Locate the cell with the specified text and output its (x, y) center coordinate. 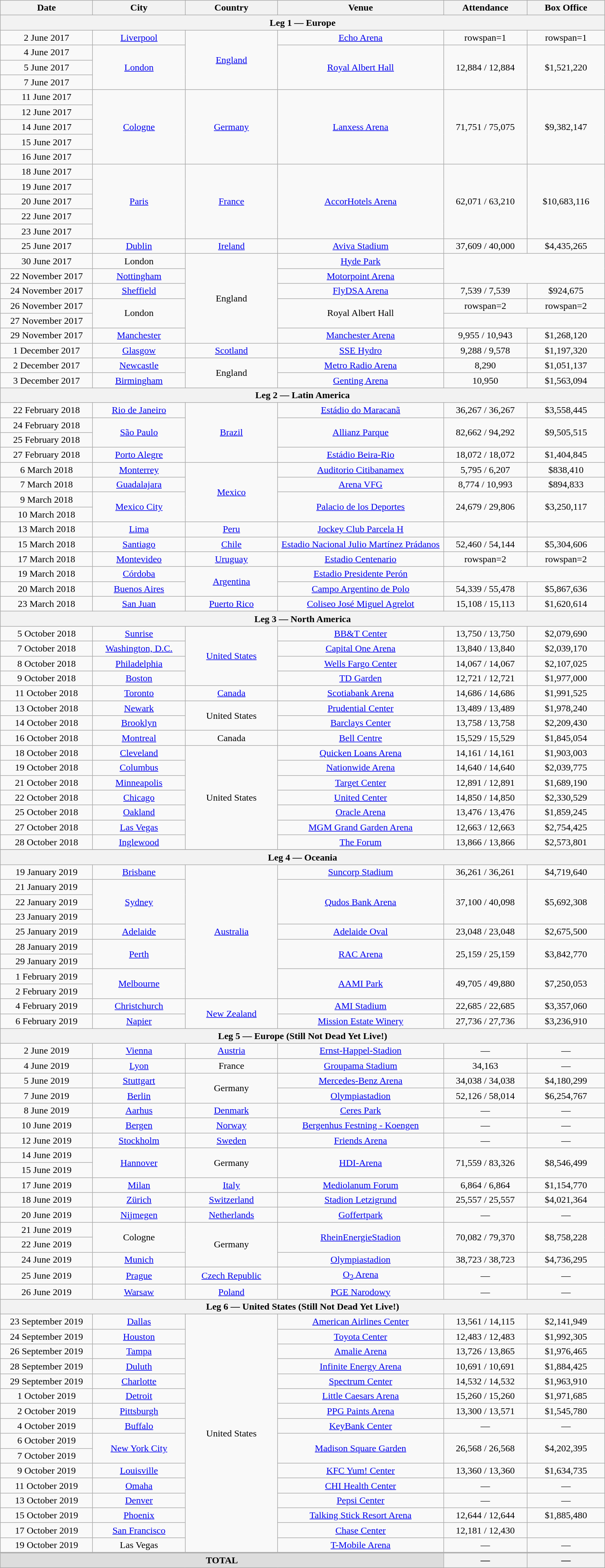
17 March 2018 (47, 559)
18 June 2019 (47, 1200)
22 November 2017 (47, 276)
Argentina (231, 581)
Oracle Arena (361, 812)
Aviva Stadium (361, 246)
Ireland (231, 246)
Pepsi Center (361, 1500)
6,864 / 6,864 (485, 1185)
$4,180,299 (566, 1081)
18 June 2017 (47, 171)
14,850 / 14,850 (485, 798)
Napier (139, 1021)
Spectrum Center (361, 1381)
Italy (231, 1185)
15,260 / 15,260 (485, 1396)
23,048 / 23,048 (485, 932)
13 October 2018 (47, 708)
Box Office (566, 8)
14 June 2019 (47, 1155)
$1,154,770 (566, 1185)
$3,357,060 (566, 1006)
Hannover (139, 1163)
10,950 (485, 380)
Sunrise (139, 633)
26,568 / 26,568 (485, 1448)
Melbourne (139, 984)
36,267 / 36,267 (485, 410)
19 October 2019 (47, 1545)
71,559 / 83,326 (485, 1163)
$924,675 (566, 291)
13 March 2018 (47, 529)
15 March 2018 (47, 544)
Uruguay (231, 559)
27,736 / 27,736 (485, 1021)
Little Caesars Arena (361, 1396)
26 June 2019 (47, 1292)
15 October 2019 (47, 1515)
Leg 4 — Oceania (303, 857)
71,751 / 75,075 (485, 127)
Estadio Centenario (361, 559)
19 June 2017 (47, 187)
Genting Arena (361, 380)
28 September 2019 (47, 1366)
17 June 2019 (47, 1185)
$2,039,170 (566, 648)
Liverpool (139, 38)
Inglewood (139, 842)
9 March 2018 (47, 500)
Toyota Center (361, 1337)
$1,971,685 (566, 1396)
20 June 2017 (47, 202)
Newcastle (139, 365)
Scotland (231, 350)
BB&T Center (361, 633)
$1,563,094 (566, 380)
Goffertpark (361, 1215)
25 January 2019 (47, 932)
36,261 / 36,261 (485, 872)
$4,021,364 (566, 1200)
Glasgow (139, 350)
Puerto Rico (231, 604)
Detroit (139, 1396)
PPG Paints Arena (361, 1411)
Chicago (139, 798)
37,609 / 40,000 (485, 246)
Warsaw (139, 1292)
TD Garden (361, 678)
Adelaide (139, 932)
Phoenix (139, 1515)
13,758 / 13,758 (485, 723)
Chase Center (361, 1530)
New Zealand (231, 1014)
Country (231, 8)
12,721 / 12,721 (485, 678)
30 June 2017 (47, 261)
2 October 2019 (47, 1411)
Washington, D.C. (139, 648)
$2,675,500 (566, 932)
7 October 2019 (47, 1456)
AMI Stadium (361, 1006)
54,339 / 55,478 (485, 589)
Montreal (139, 738)
28 October 2018 (47, 842)
10,691 / 10,691 (485, 1366)
Wells Fargo Center (361, 664)
$838,410 (566, 470)
The Forum (361, 842)
19 January 2019 (47, 872)
7,539 / 7,539 (485, 291)
Columbus (139, 768)
52,460 / 54,144 (485, 544)
29 September 2019 (47, 1381)
Lima (139, 529)
22,685 / 22,685 (485, 1006)
Mission Estate Winery (361, 1021)
Brooklyn (139, 723)
Christchurch (139, 1006)
Denver (139, 1500)
São Paulo (139, 432)
11 June 2017 (47, 97)
13,561 / 14,115 (485, 1322)
14,161 / 14,161 (485, 753)
United Center (361, 798)
New York City (139, 1448)
HDI-Arena (361, 1163)
Prague (139, 1276)
21 June 2019 (47, 1230)
21 January 2019 (47, 887)
Qudos Bank Arena (361, 902)
$4,736,295 (566, 1259)
Brazil (231, 432)
Estadio Nacional Julio Martínez Prádanos (361, 544)
American Airlines Center (361, 1322)
Manchester (139, 336)
Milan (139, 1185)
$1,991,525 (566, 693)
Louisville (139, 1471)
4 June 2017 (47, 52)
AAMI Park (361, 984)
5,795 / 6,207 (485, 470)
Leg 1 — Europe (303, 23)
Porto Alegre (139, 455)
$1,977,000 (566, 678)
Lyon (139, 1066)
Groupama Stadium (361, 1066)
$2,573,801 (566, 842)
$6,254,767 (566, 1095)
9 October 2018 (47, 678)
12,644 / 12,644 (485, 1515)
Boston (139, 678)
Capital One Arena (361, 648)
13,866 / 13,866 (485, 842)
Auditorio Citibanamex (361, 470)
Leg 2 — Latin America (303, 395)
Dublin (139, 246)
49,705 / 49,880 (485, 984)
Bergen (139, 1125)
Poland (231, 1292)
16 October 2018 (47, 738)
Berlin (139, 1095)
Bergenhus Festning - Koengen (361, 1125)
24 February 2018 (47, 425)
Norway (231, 1125)
Santiago (139, 544)
6 October 2019 (47, 1441)
1 December 2017 (47, 350)
5 June 2019 (47, 1081)
15 June 2017 (47, 142)
16 June 2017 (47, 157)
Charlotte (139, 1381)
2 February 2019 (47, 991)
27 October 2018 (47, 827)
2 December 2017 (47, 365)
11 October 2018 (47, 693)
7 June 2019 (47, 1095)
22 October 2018 (47, 798)
28 January 2019 (47, 947)
Madison Square Garden (361, 1448)
Friends Arena (361, 1140)
Pittsburgh (139, 1411)
CHI Health Center (361, 1485)
13,476 / 13,476 (485, 812)
12,884 / 12,884 (485, 67)
Amalie Arena (361, 1351)
$3,842,770 (566, 954)
Leg 3 — North America (303, 619)
70,082 / 79,370 (485, 1237)
22 June 2017 (47, 217)
$1,845,054 (566, 738)
Hyde Park (361, 261)
$10,683,116 (566, 201)
26 November 2017 (47, 306)
Guadalajara (139, 485)
4 October 2019 (47, 1426)
Nationwide Arena (361, 768)
$894,833 (566, 485)
4 June 2019 (47, 1066)
Stockholm (139, 1140)
Mexico City (139, 507)
Sydney (139, 902)
$8,546,499 (566, 1163)
24,679 / 29,806 (485, 507)
Ceres Park (361, 1110)
13,300 / 13,571 (485, 1411)
Sweden (231, 1140)
Coliseo José Miguel Agrelot (361, 604)
23 June 2017 (47, 231)
9 October 2019 (47, 1471)
$1,884,425 (566, 1366)
25 February 2018 (47, 440)
Buenos Aires (139, 589)
$1,634,735 (566, 1471)
7 October 2018 (47, 648)
Adelaide Oval (361, 932)
$2,141,949 (566, 1322)
12,891 / 12,891 (485, 783)
$3,250,117 (566, 507)
PGE Narodowy (361, 1292)
19 October 2018 (47, 768)
$1,992,305 (566, 1337)
Leg 6 — United States (Still Not Dead Yet Live!) (303, 1306)
24 September 2019 (47, 1337)
San Francisco (139, 1530)
$9,382,147 (566, 127)
$1,620,614 (566, 604)
TOTAL (222, 1561)
1 October 2019 (47, 1396)
Birmingham (139, 380)
$7,250,053 (566, 984)
O2 Arena (361, 1276)
25 June 2019 (47, 1276)
SSE Hydro (361, 350)
Cleveland (139, 753)
1 February 2019 (47, 976)
Switzerland (231, 1200)
Campo Argentino de Polo (361, 589)
Nottingham (139, 276)
23 January 2019 (47, 917)
29 January 2019 (47, 962)
26 September 2019 (47, 1351)
25,159 / 25,159 (485, 954)
Brisbane (139, 872)
$1,903,003 (566, 753)
8 October 2018 (47, 664)
15,529 / 15,529 (485, 738)
Monterrey (139, 470)
8,290 (485, 365)
27 November 2017 (47, 321)
5 June 2017 (47, 67)
$1,885,480 (566, 1515)
San Juan (139, 604)
$2,754,425 (566, 827)
Talking Stick Resort Arena (361, 1515)
Barclays Center (361, 723)
12,483 / 12,483 (485, 1337)
Attendance (485, 8)
24 June 2019 (47, 1259)
$2,079,690 (566, 633)
Czech Republic (231, 1276)
Echo Arena (361, 38)
15 June 2019 (47, 1170)
City (139, 8)
Houston (139, 1337)
12 June 2019 (47, 1140)
$2,107,025 (566, 664)
Montevideo (139, 559)
$1,404,845 (566, 455)
Mediolanum Forum (361, 1185)
$4,202,395 (566, 1448)
13,489 / 13,489 (485, 708)
Buffalo (139, 1426)
Ernst-Happel-Stadion (361, 1051)
T-Mobile Arena (361, 1545)
14,686 / 14,686 (485, 693)
$1,976,465 (566, 1351)
22 February 2018 (47, 410)
14 October 2018 (47, 723)
Aarhus (139, 1110)
23 September 2019 (47, 1322)
Vienna (139, 1051)
12,663 / 12,663 (485, 827)
Austria (231, 1051)
7 June 2017 (47, 82)
3 December 2017 (47, 380)
$1,051,137 (566, 365)
13,750 / 13,750 (485, 633)
10 March 2018 (47, 514)
Dallas (139, 1322)
$1,859,245 (566, 812)
Motorpoint Arena (361, 276)
14 June 2017 (47, 127)
Metro Radio Arena (361, 365)
Minneapolis (139, 783)
10 June 2019 (47, 1125)
14,640 / 14,640 (485, 768)
6 February 2019 (47, 1021)
Netherlands (231, 1215)
Suncorp Stadium (361, 872)
Jockey Club Parcela H (361, 529)
$1,963,910 (566, 1381)
Bell Centre (361, 738)
13 October 2019 (47, 1500)
23 March 2018 (47, 604)
RAC Arena (361, 954)
Omaha (139, 1485)
13,360 / 13,360 (485, 1471)
18 October 2018 (47, 753)
15,108 / 15,113 (485, 604)
Estádio Beira-Rio (361, 455)
22 January 2019 (47, 902)
$1,545,780 (566, 1411)
38,723 / 38,723 (485, 1259)
82,662 / 94,292 (485, 432)
$1,197,320 (566, 350)
13,726 / 13,865 (485, 1351)
Denmark (231, 1110)
5 October 2018 (47, 633)
62,071 / 63,210 (485, 201)
18,072 / 18,072 (485, 455)
14,067 / 14,067 (485, 664)
Córdoba (139, 574)
19 March 2018 (47, 574)
Rio de Janeiro (139, 410)
Mercedes-Benz Arena (361, 1081)
$1,268,120 (566, 336)
Arena VFG (361, 485)
8,774 / 10,993 (485, 485)
$5,692,308 (566, 902)
9,288 / 9,578 (485, 350)
Toronto (139, 693)
$1,689,190 (566, 783)
20 March 2018 (47, 589)
Tampa (139, 1351)
Date (47, 8)
$3,236,910 (566, 1021)
12 June 2017 (47, 112)
Chile (231, 544)
27 February 2018 (47, 455)
Duluth (139, 1366)
52,126 / 58,014 (485, 1095)
Paris (139, 201)
Stuttgart (139, 1081)
21 October 2018 (47, 783)
$2,039,775 (566, 768)
8 June 2019 (47, 1110)
25 June 2017 (47, 246)
34,038 / 34,038 (485, 1081)
20 June 2019 (47, 1215)
6 March 2018 (47, 470)
2 June 2019 (47, 1051)
Peru (231, 529)
Australia (231, 932)
Estádio do Maracanã (361, 410)
KFC Yum! Center (361, 1471)
$8,758,228 (566, 1237)
4 February 2019 (47, 1006)
Nijmegen (139, 1215)
Venue (361, 8)
$9,505,515 (566, 432)
13,840 / 13,840 (485, 648)
Sheffield (139, 291)
Manchester Arena (361, 336)
MGM Grand Garden Arena (361, 827)
9,955 / 10,943 (485, 336)
22 June 2019 (47, 1245)
Stadion Letzigrund (361, 1200)
KeyBank Center (361, 1426)
Perth (139, 954)
Estadio Presidente Perón (361, 574)
34,163 (485, 1066)
24 November 2017 (47, 291)
Prudential Center (361, 708)
37,100 / 40,098 (485, 902)
Allianz Parque (361, 432)
11 October 2019 (47, 1485)
Zürich (139, 1200)
Palacio de los Deportes (361, 507)
25 October 2018 (47, 812)
$2,209,430 (566, 723)
$3,558,445 (566, 410)
29 November 2017 (47, 336)
RheinEnergieStadion (361, 1237)
2 June 2017 (47, 38)
Lanxess Arena (361, 127)
25,557 / 25,557 (485, 1200)
FlyDSA Arena (361, 291)
7 March 2018 (47, 485)
Quicken Loans Arena (361, 753)
$1,978,240 (566, 708)
Munich (139, 1259)
Oakland (139, 812)
$2,330,529 (566, 798)
$1,521,220 (566, 67)
17 October 2019 (47, 1530)
$4,435,265 (566, 246)
Newark (139, 708)
Philadelphia (139, 664)
Target Center (361, 783)
12,181 / 12,430 (485, 1530)
Leg 5 — Europe (Still Not Dead Yet Live!) (303, 1036)
Mexico (231, 492)
$5,304,606 (566, 544)
AccorHotels Arena (361, 201)
14,532 / 14,532 (485, 1381)
Scotiabank Arena (361, 693)
$5,867,636 (566, 589)
$4,719,640 (566, 872)
Infinite Energy Arena (361, 1366)
